Determine the (X, Y) coordinate at the center of the cell enclosing the given text.  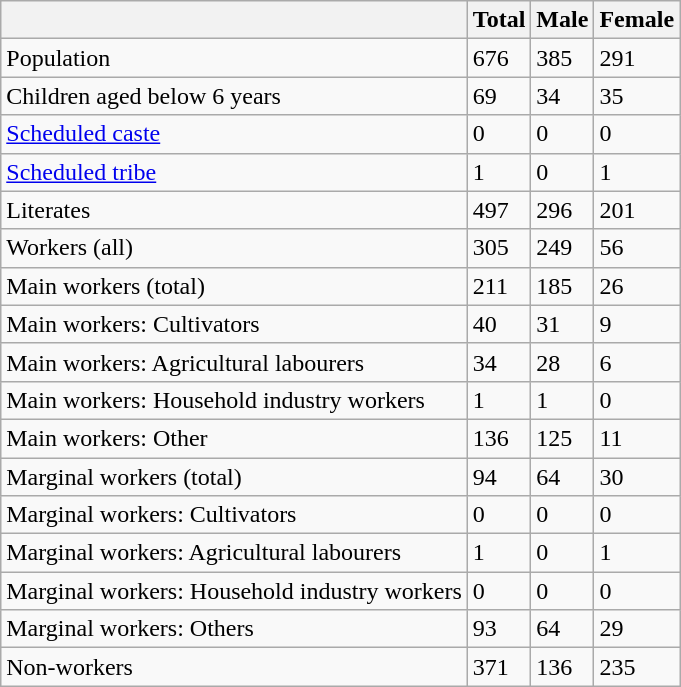
69 (499, 96)
26 (637, 286)
Marginal workers (total) (234, 477)
Main workers: Household industry workers (234, 400)
Main workers: Cultivators (234, 324)
Total (499, 20)
Female (637, 20)
Main workers: Agricultural labourers (234, 362)
Population (234, 58)
9 (637, 324)
Workers (all) (234, 248)
Marginal workers: Cultivators (234, 515)
Main workers (total) (234, 286)
371 (499, 667)
385 (562, 58)
249 (562, 248)
497 (499, 210)
305 (499, 248)
201 (637, 210)
93 (499, 629)
29 (637, 629)
296 (562, 210)
11 (637, 438)
28 (562, 362)
6 (637, 362)
Main workers: Other (234, 438)
235 (637, 667)
40 (499, 324)
185 (562, 286)
Literates (234, 210)
Scheduled caste (234, 134)
Children aged below 6 years (234, 96)
Marginal workers: Others (234, 629)
35 (637, 96)
Scheduled tribe (234, 172)
56 (637, 248)
211 (499, 286)
Marginal workers: Household industry workers (234, 591)
Marginal workers: Agricultural labourers (234, 553)
125 (562, 438)
291 (637, 58)
676 (499, 58)
Non-workers (234, 667)
30 (637, 477)
94 (499, 477)
31 (562, 324)
Male (562, 20)
